From the cell containing the given text, extract its center point as (X, Y) coordinate. 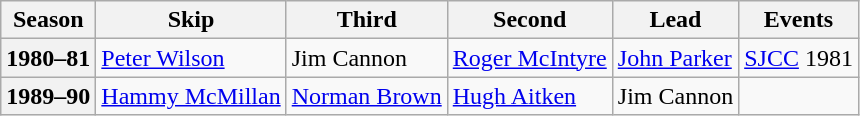
Norman Brown (366, 96)
John Parker (675, 58)
Third (366, 20)
Lead (675, 20)
Hugh Aitken (530, 96)
Season (48, 20)
Events (799, 20)
1980–81 (48, 58)
Hammy McMillan (191, 96)
Skip (191, 20)
1989–90 (48, 96)
Peter Wilson (191, 58)
Roger McIntyre (530, 58)
Second (530, 20)
SJCC 1981 (799, 58)
